Search for the cell housing the specified text and yield its [X, Y] center coordinate. 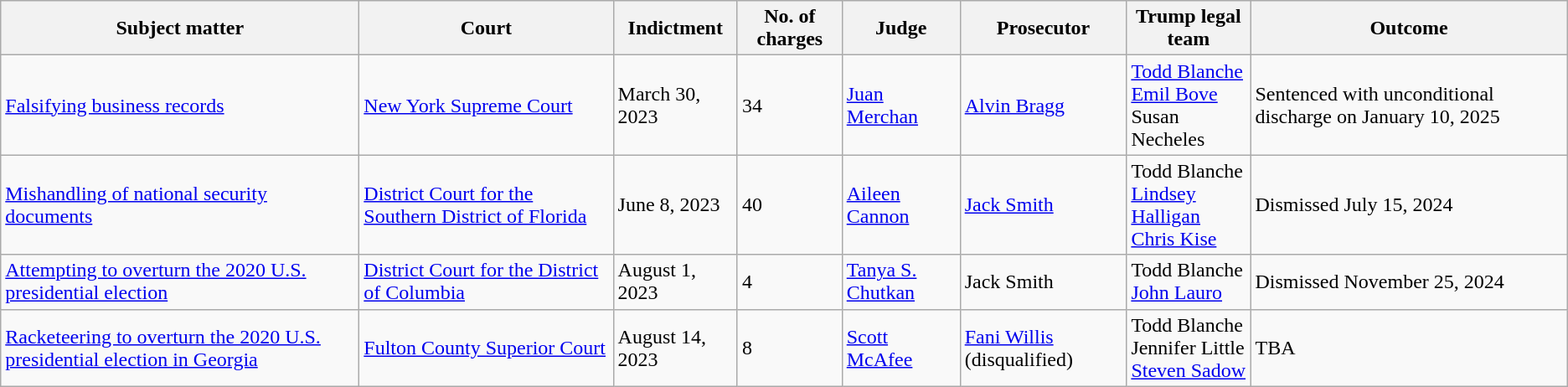
March 30, 2023 [675, 106]
Dismissed July 15, 2024 [1409, 204]
No. of charges [789, 28]
Fani Willis (disqualified) [1044, 348]
Indictment [675, 28]
Attempting to overturn the 2020 U.S. presidential election [180, 281]
Outcome [1409, 28]
New York Supreme Court [486, 106]
Sentenced with unconditional discharge on January 10, 2025 [1409, 106]
August 1, 2023 [675, 281]
Aileen Cannon [901, 204]
June 8, 2023 [675, 204]
Prosecutor [1044, 28]
40 [789, 204]
Todd BlancheJennifer LittleSteven Sadow [1189, 348]
Todd BlancheEmil BoveSusan Necheles [1189, 106]
Mishandling of national security documents [180, 204]
Juan Merchan [901, 106]
Falsifying business records [180, 106]
District Court for the Southern District of Florida [486, 204]
4 [789, 281]
8 [789, 348]
Trump legal team [1189, 28]
Dismissed November 25, 2024 [1409, 281]
Racketeering to overturn the 2020 U.S. presidential election in Georgia [180, 348]
34 [789, 106]
Court [486, 28]
Fulton County Superior Court [486, 348]
Todd BlancheJohn Lauro [1189, 281]
Subject matter [180, 28]
August 14, 2023 [675, 348]
District Court for the District of Columbia [486, 281]
Judge [901, 28]
Alvin Bragg [1044, 106]
Todd BlancheLindsey HalliganChris Kise [1189, 204]
TBA [1409, 348]
Tanya S. Chutkan [901, 281]
Scott McAfee [901, 348]
